Output the [x, y] coordinate of the center of the cell containing the given text.  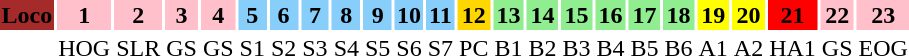
4 [218, 15]
8 [346, 15]
6 [283, 15]
21 [793, 15]
5 [252, 15]
18 [678, 15]
9 [377, 15]
11 [440, 15]
13 [508, 15]
23 [883, 15]
3 [182, 15]
10 [409, 15]
17 [644, 15]
Loco [27, 15]
14 [542, 15]
15 [576, 15]
20 [748, 15]
16 [610, 15]
2 [138, 15]
12 [474, 15]
19 [713, 15]
7 [315, 15]
1 [84, 15]
22 [837, 15]
